Detect which cell encompasses the target text, then output its [x, y] center coordinate. 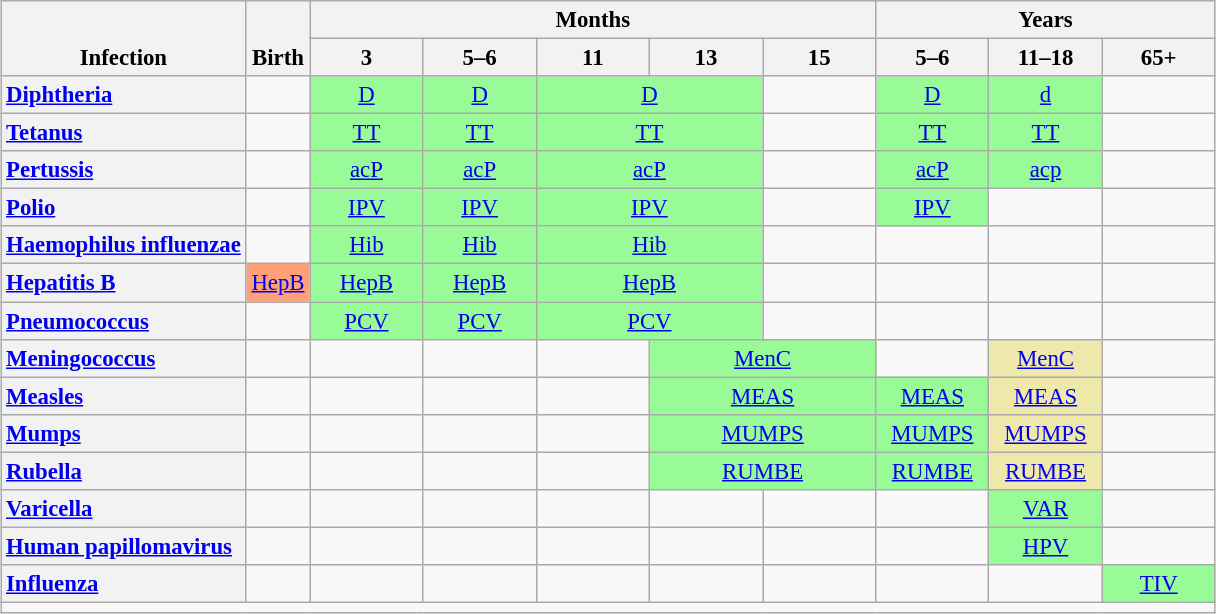
Polio [124, 208]
11 [592, 57]
Meningococcus [124, 358]
Months [593, 20]
Pertussis [124, 170]
Birth [278, 38]
3 [366, 57]
Infection [124, 38]
15 [820, 57]
Human papillomavirus [124, 546]
VAR [1046, 508]
Diphtheria [124, 95]
Haemophilus influenzae [124, 245]
Varicella [124, 508]
acp [1046, 170]
Influenza [124, 584]
Years [1046, 20]
d [1046, 95]
Pneumococcus [124, 321]
11–18 [1046, 57]
TIV [1158, 584]
Measles [124, 396]
Mumps [124, 433]
13 [706, 57]
65+ [1158, 57]
Tetanus [124, 133]
Hepatitis B [124, 283]
Rubella [124, 471]
HPV [1046, 546]
